Locate the cell with the specified text and output its [X, Y] center coordinate. 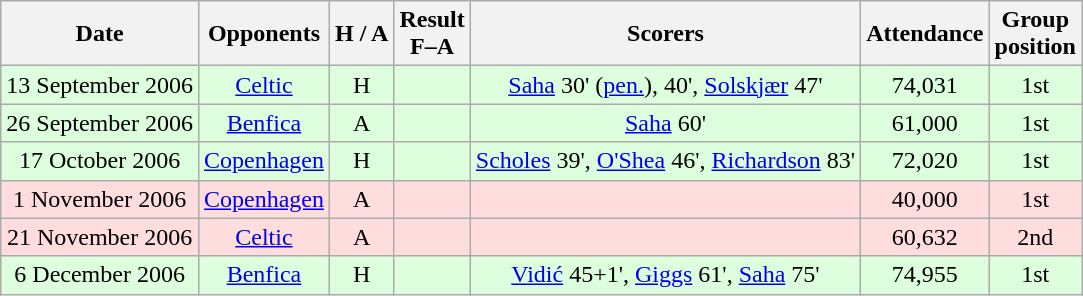
2nd [1035, 237]
H / A [361, 34]
74,955 [925, 275]
26 September 2006 [100, 123]
Opponents [264, 34]
Saha 30' (pen.), 40', Solskjær 47' [665, 85]
Saha 60' [665, 123]
17 October 2006 [100, 161]
ResultF–A [432, 34]
Groupposition [1035, 34]
Attendance [925, 34]
1 November 2006 [100, 199]
21 November 2006 [100, 237]
Scorers [665, 34]
Date [100, 34]
40,000 [925, 199]
Scholes 39', O'Shea 46', Richardson 83' [665, 161]
Vidić 45+1', Giggs 61', Saha 75' [665, 275]
61,000 [925, 123]
60,632 [925, 237]
72,020 [925, 161]
13 September 2006 [100, 85]
6 December 2006 [100, 275]
74,031 [925, 85]
